Pinpoint the cell where the given text exists, returning its (X, Y) midpoint coordinate. 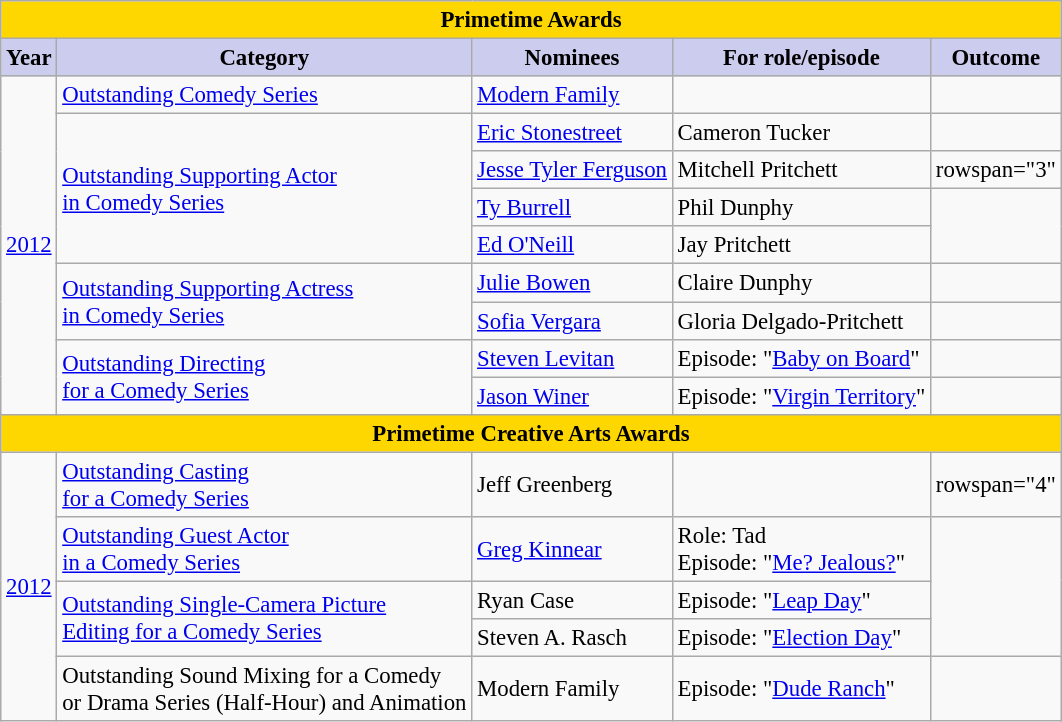
Jay Pritchett (801, 245)
Jesse Tyler Ferguson (572, 170)
Steven A. Rasch (572, 638)
Ryan Case (572, 600)
Phil Dunphy (801, 208)
Outcome (996, 58)
Outstanding Single-Camera PictureEditing for a Comedy Series (264, 618)
Ed O'Neill (572, 245)
Outstanding Comedy Series (264, 95)
Outstanding Sound Mixing for a Comedyor Drama Series (Half-Hour) and Animation (264, 688)
Ty Burrell (572, 208)
Primetime Awards (531, 20)
rowspan="3" (996, 170)
Episode: "Election Day" (801, 638)
Year (29, 58)
Mitchell Pritchett (801, 170)
Nominees (572, 58)
Gloria Delgado-Pritchett (801, 321)
rowspan="4" (996, 484)
Outstanding Castingfor a Comedy Series (264, 484)
Episode: "Dude Ranch" (801, 688)
Primetime Creative Arts Awards (531, 433)
Claire Dunphy (801, 283)
Outstanding Guest Actorin a Comedy Series (264, 550)
Greg Kinnear (572, 550)
For role/episode (801, 58)
Episode: "Baby on Board" (801, 358)
Outstanding Directingfor a Comedy Series (264, 376)
Episode: "Leap Day" (801, 600)
Role: TadEpisode: "Me? Jealous?" (801, 550)
Steven Levitan (572, 358)
Outstanding Supporting Actressin Comedy Series (264, 302)
Cameron Tucker (801, 133)
Jeff Greenberg (572, 484)
Jason Winer (572, 396)
Sofia Vergara (572, 321)
Eric Stonestreet (572, 133)
Julie Bowen (572, 283)
Episode: "Virgin Territory" (801, 396)
Category (264, 58)
Outstanding Supporting Actorin Comedy Series (264, 189)
